Provide the (X, Y) coordinate of the cell's center where the given text is located.  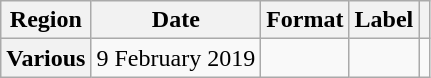
9 February 2019 (176, 58)
Region (46, 20)
Label (384, 20)
Format (305, 20)
Various (46, 58)
Date (176, 20)
